Find where the given text appears and provide that cell's center as (x, y) coordinate. 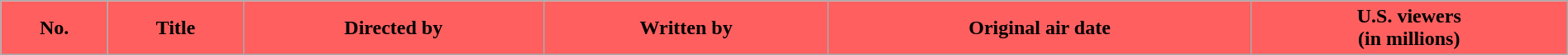
Written by (686, 28)
U.S. viewers(in millions) (1409, 28)
No. (55, 28)
Title (175, 28)
Directed by (394, 28)
Original air date (1040, 28)
